Pinpoint the cell where the given text exists, returning its [x, y] midpoint coordinate. 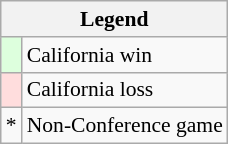
California win [125, 55]
California loss [125, 90]
* [12, 126]
Non-Conference game [125, 126]
Legend [114, 19]
